For the text-containing cell, return its midpoint in [x, y] coordinate format. 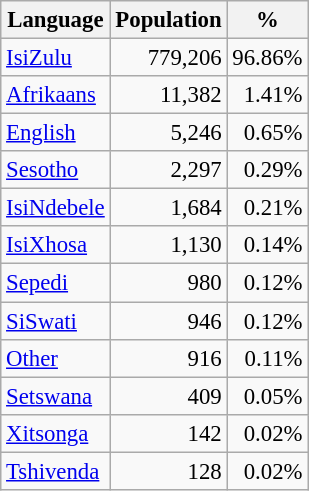
Population [168, 20]
1,130 [168, 245]
1,684 [168, 208]
1.41% [268, 95]
0.21% [268, 208]
English [56, 133]
0.65% [268, 133]
Afrikaans [56, 95]
980 [168, 283]
0.05% [268, 396]
0.14% [268, 245]
142 [168, 433]
IsiXhosa [56, 245]
2,297 [168, 170]
5,246 [168, 133]
0.29% [268, 170]
0.11% [268, 358]
Other [56, 358]
128 [168, 471]
409 [168, 396]
96.86% [268, 58]
IsiNdebele [56, 208]
% [268, 20]
Setswana [56, 396]
Tshivenda [56, 471]
946 [168, 321]
916 [168, 358]
Language [56, 20]
Sepedi [56, 283]
779,206 [168, 58]
IsiZulu [56, 58]
Sesotho [56, 170]
SiSwati [56, 321]
11,382 [168, 95]
Xitsonga [56, 433]
